Search for the cell housing the specified text and yield its [X, Y] center coordinate. 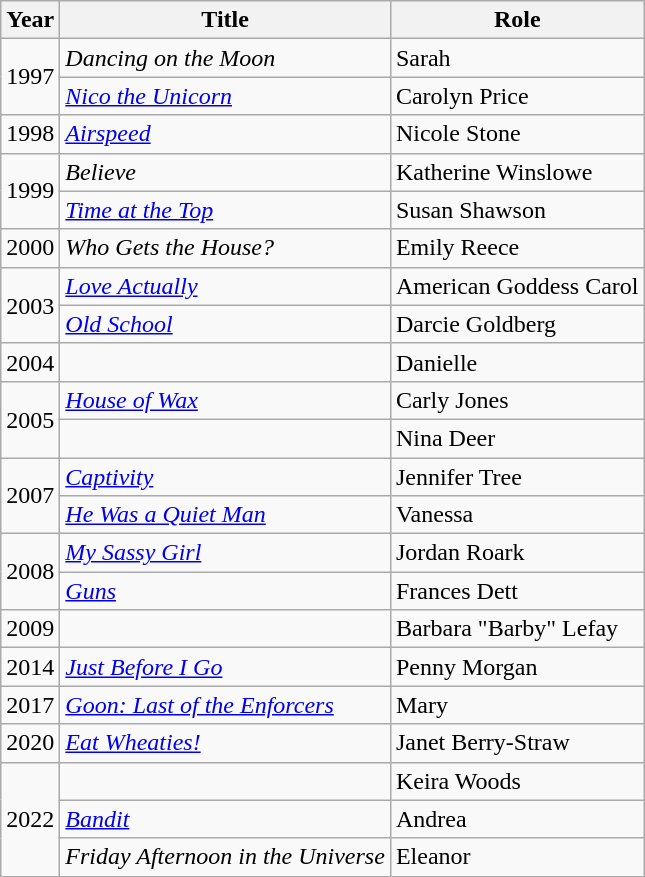
2003 [30, 305]
2008 [30, 572]
Emily Reece [517, 248]
Nico the Unicorn [226, 96]
Barbara "Barby" Lefay [517, 629]
Eleanor [517, 857]
Carolyn Price [517, 96]
1998 [30, 134]
My Sassy Girl [226, 553]
Time at the Top [226, 210]
Year [30, 20]
2004 [30, 362]
2022 [30, 819]
American Goddess Carol [517, 286]
Keira Woods [517, 781]
Susan Shawson [517, 210]
Guns [226, 591]
Friday Afternoon in the Universe [226, 857]
Just Before I Go [226, 667]
Title [226, 20]
Love Actually [226, 286]
He Was a Quiet Man [226, 515]
House of Wax [226, 400]
Danielle [517, 362]
Nicole Stone [517, 134]
Penny Morgan [517, 667]
Carly Jones [517, 400]
Nina Deer [517, 438]
Vanessa [517, 515]
Katherine Winslowe [517, 172]
Frances Dett [517, 591]
2007 [30, 496]
Jordan Roark [517, 553]
Role [517, 20]
Sarah [517, 58]
2020 [30, 743]
Believe [226, 172]
Andrea [517, 819]
Mary [517, 705]
Eat Wheaties! [226, 743]
Darcie Goldberg [517, 324]
2009 [30, 629]
Dancing on the Moon [226, 58]
1997 [30, 77]
2014 [30, 667]
2000 [30, 248]
Airspeed [226, 134]
Who Gets the House? [226, 248]
Bandit [226, 819]
2017 [30, 705]
Goon: Last of the Enforcers [226, 705]
1999 [30, 191]
Janet Berry-Straw [517, 743]
Jennifer Tree [517, 477]
2005 [30, 419]
Captivity [226, 477]
Old School [226, 324]
